Return the (X, Y) coordinate for the center point of the cell that contains the specified text.  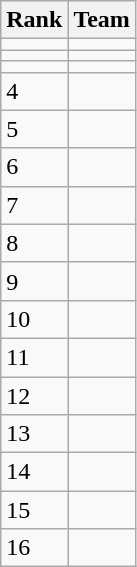
Rank (34, 20)
14 (34, 472)
7 (34, 205)
Team (102, 20)
9 (34, 281)
16 (34, 548)
10 (34, 319)
12 (34, 395)
4 (34, 91)
15 (34, 510)
8 (34, 243)
13 (34, 434)
5 (34, 129)
11 (34, 357)
6 (34, 167)
